Detect which cell encompasses the target text, then output its [x, y] center coordinate. 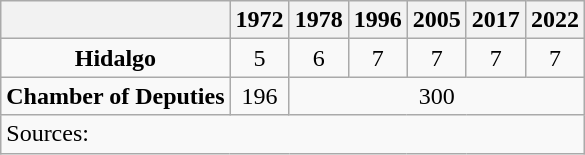
1972 [260, 20]
1978 [318, 20]
1996 [378, 20]
196 [260, 96]
2005 [436, 20]
Chamber of Deputies [116, 96]
300 [436, 96]
2022 [554, 20]
Hidalgo [116, 58]
2017 [496, 20]
6 [318, 58]
Sources: [293, 134]
5 [260, 58]
